Output the [X, Y] coordinate of the center of the cell containing the given text.  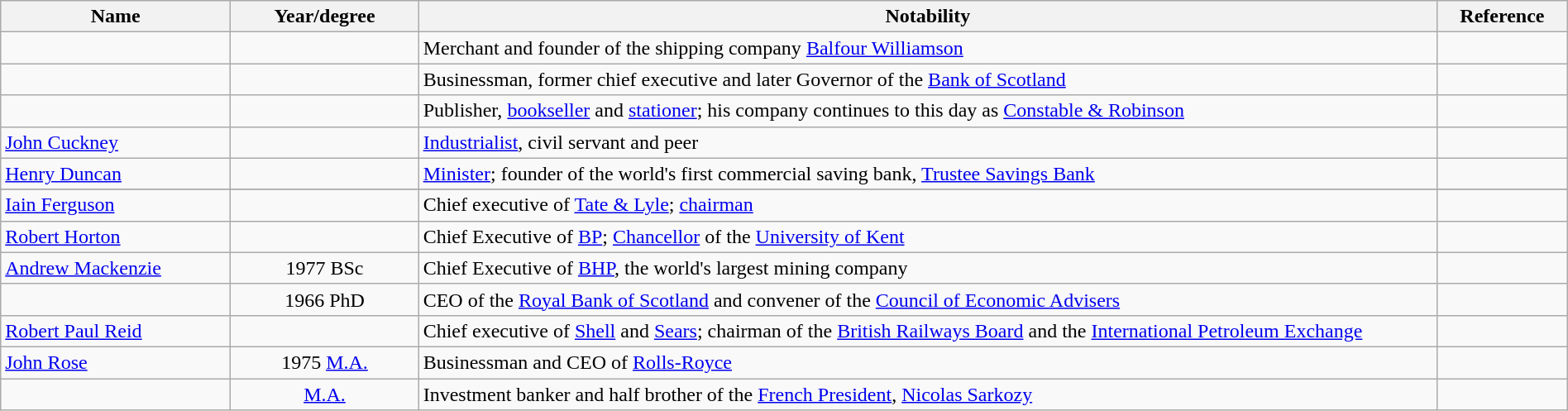
Notability [928, 17]
1977 BSc [324, 268]
Andrew Mackenzie [116, 268]
John Cuckney [116, 142]
Chief Executive of BP; Chancellor of the University of Kent [928, 237]
Chief executive of Tate & Lyle; chairman [928, 205]
Chief executive of Shell and Sears; chairman of the British Railways Board and the International Petroleum Exchange [928, 331]
Robert Horton [116, 237]
CEO of the Royal Bank of Scotland and convener of the Council of Economic Advisers [928, 299]
Name [116, 17]
Investment banker and half brother of the French President, Nicolas Sarkozy [928, 394]
M.A. [324, 394]
Minister; founder of the world's first commercial saving bank, Trustee Savings Bank [928, 174]
Publisher, bookseller and stationer; his company continues to this day as Constable & Robinson [928, 111]
Iain Ferguson [116, 205]
Robert Paul Reid [116, 331]
Businessman, former chief executive and later Governor of the Bank of Scotland [928, 79]
Chief Executive of BHP, the world's largest mining company [928, 268]
Year/degree [324, 17]
John Rose [116, 362]
1975 M.A. [324, 362]
Henry Duncan [116, 174]
Merchant and founder of the shipping company Balfour Williamson [928, 48]
1966 PhD [324, 299]
Businessman and CEO of Rolls-Royce [928, 362]
Reference [1503, 17]
Industrialist, civil servant and peer [928, 142]
